Scan for the cell matching the given text and deliver its [x, y] coordinate at center. 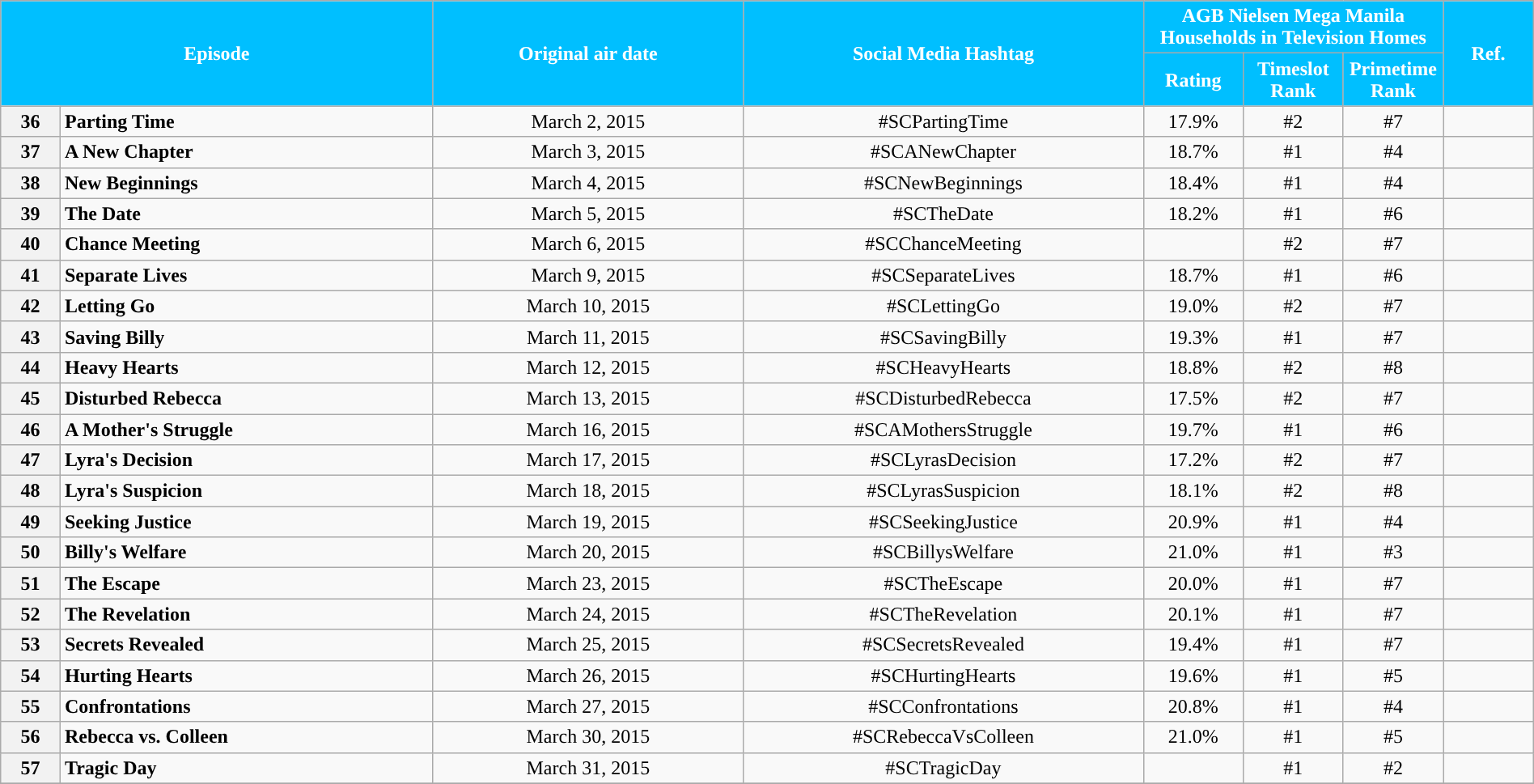
Hurting Hearts [246, 676]
#SCDisturbedRebecca [943, 398]
#SCTheEscape [943, 583]
#SCChanceMeeting [943, 244]
Social Media Hashtag [943, 53]
#SCANewChapter [943, 152]
March 11, 2015 [588, 337]
19.3% [1193, 337]
17.9% [1193, 121]
39 [31, 214]
#SCTheDate [943, 214]
Lyra's Decision [246, 460]
53 [31, 645]
36 [31, 121]
#SCPartingTime [943, 121]
Primetime Rank [1393, 79]
#SCHurtingHearts [943, 676]
The Revelation [246, 614]
20.8% [1193, 706]
New Beginnings [246, 183]
Saving Billy [246, 337]
Original air date [588, 53]
Timeslot Rank [1294, 79]
March 9, 2015 [588, 275]
45 [31, 398]
#SCRebeccaVsColleen [943, 737]
March 31, 2015 [588, 768]
#SCBillysWelfare [943, 553]
Secrets Revealed [246, 645]
#SCAMothersStruggle [943, 430]
18.2% [1193, 214]
#SCHeavyHearts [943, 367]
49 [31, 522]
#SCTheRevelation [943, 614]
Disturbed Rebecca [246, 398]
March 23, 2015 [588, 583]
March 12, 2015 [588, 367]
March 20, 2015 [588, 553]
March 18, 2015 [588, 491]
52 [31, 614]
#SCSavingBilly [943, 337]
57 [31, 768]
Heavy Hearts [246, 367]
AGB Nielsen Mega Manila Households in Television Homes [1293, 28]
March 17, 2015 [588, 460]
Letting Go [246, 306]
55 [31, 706]
March 25, 2015 [588, 645]
18.1% [1193, 491]
40 [31, 244]
Lyra's Suspicion [246, 491]
51 [31, 583]
March 5, 2015 [588, 214]
19.6% [1193, 676]
19.0% [1193, 306]
The Date [246, 214]
Episode [217, 53]
#SCLyrasDecision [943, 460]
March 27, 2015 [588, 706]
20.9% [1193, 522]
Ref. [1489, 53]
18.4% [1193, 183]
March 30, 2015 [588, 737]
The Escape [246, 583]
44 [31, 367]
46 [31, 430]
Billy's Welfare [246, 553]
March 19, 2015 [588, 522]
#SCLettingGo [943, 306]
#SCSecretsRevealed [943, 645]
Rebecca vs. Colleen [246, 737]
March 24, 2015 [588, 614]
37 [31, 152]
March 3, 2015 [588, 152]
18.8% [1193, 367]
41 [31, 275]
#SCLyrasSuspicion [943, 491]
#3 [1393, 553]
17.5% [1193, 398]
March 16, 2015 [588, 430]
#SCSeparateLives [943, 275]
Chance Meeting [246, 244]
#SCConfrontations [943, 706]
A Mother's Struggle [246, 430]
A New Chapter [246, 152]
Separate Lives [246, 275]
Parting Time [246, 121]
March 10, 2015 [588, 306]
#SCSeekingJustice [943, 522]
47 [31, 460]
20.0% [1193, 583]
Confrontations [246, 706]
#SCNewBeginnings [943, 183]
March 2, 2015 [588, 121]
Rating [1193, 79]
19.4% [1193, 645]
38 [31, 183]
March 26, 2015 [588, 676]
17.2% [1193, 460]
43 [31, 337]
42 [31, 306]
54 [31, 676]
March 13, 2015 [588, 398]
56 [31, 737]
48 [31, 491]
March 4, 2015 [588, 183]
#SCTragicDay [943, 768]
Tragic Day [246, 768]
20.1% [1193, 614]
50 [31, 553]
19.7% [1193, 430]
March 6, 2015 [588, 244]
Seeking Justice [246, 522]
